Search for the cell housing the specified text and yield its [X, Y] center coordinate. 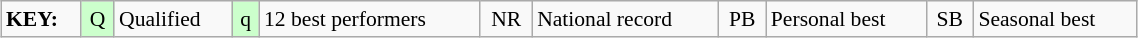
Personal best [846, 19]
12 best performers [370, 19]
National record [626, 19]
SB [950, 19]
Seasonal best [1055, 19]
q [246, 19]
NR [506, 19]
Q [98, 19]
PB [742, 19]
KEY: [41, 19]
Qualified [173, 19]
